Locate the cell with the specified text and output its (x, y) center coordinate. 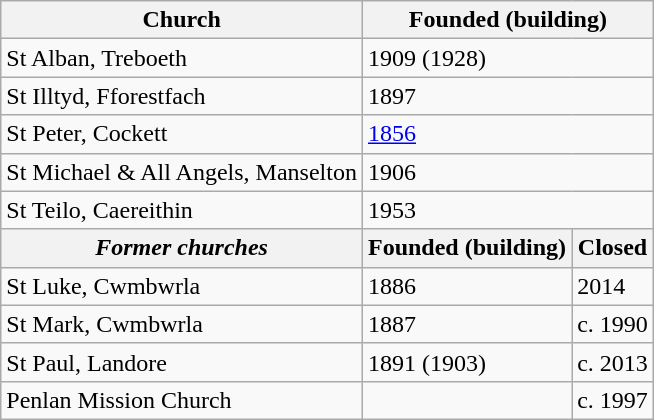
St Peter, Cockett (182, 134)
1909 (1928) (508, 58)
1897 (508, 96)
St Paul, Landore (182, 362)
c. 1990 (613, 324)
1856 (508, 134)
Church (182, 20)
1906 (508, 172)
1953 (508, 210)
St Alban, Treboeth (182, 58)
St Mark, Cwmbwrla (182, 324)
St Michael & All Angels, Manselton (182, 172)
1891 (1903) (466, 362)
St Teilo, Caereithin (182, 210)
1887 (466, 324)
Penlan Mission Church (182, 400)
St Illtyd, Fforestfach (182, 96)
Former churches (182, 248)
Closed (613, 248)
c. 1997 (613, 400)
1886 (466, 286)
2014 (613, 286)
c. 2013 (613, 362)
St Luke, Cwmbwrla (182, 286)
